Extract the [X, Y] coordinate from the center of the cell holding the provided text.  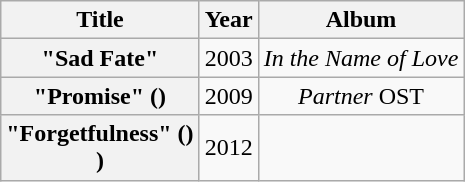
In the Name of Love [361, 58]
"Promise" () [100, 96]
Year [228, 20]
2012 [228, 148]
"Sad Fate" [100, 58]
Title [100, 20]
"Forgetfulness" ()) [100, 148]
Album [361, 20]
2009 [228, 96]
2003 [228, 58]
Partner OST [361, 96]
